Search for the cell housing the specified text and yield its (x, y) center coordinate. 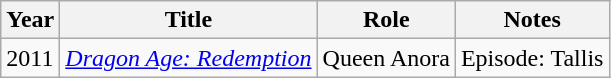
2011 (30, 58)
Year (30, 20)
Notes (532, 20)
Role (386, 20)
Episode: Tallis (532, 58)
Queen Anora (386, 58)
Dragon Age: Redemption (188, 58)
Title (188, 20)
